Locate the cell with the specified text and output its [X, Y] center coordinate. 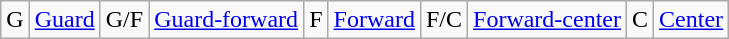
Guard-forward [226, 20]
C [640, 20]
G [15, 20]
F/C [444, 20]
Guard [64, 20]
F [316, 20]
Center [692, 20]
Forward [374, 20]
Forward-center [548, 20]
G/F [124, 20]
